Scan for the cell matching the given text and deliver its [x, y] coordinate at center. 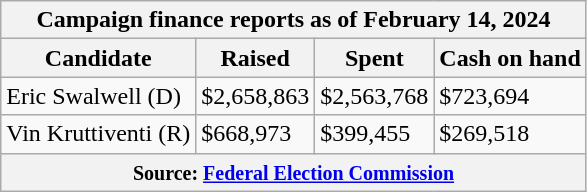
$2,658,863 [256, 96]
$723,694 [510, 96]
Eric Swalwell (D) [98, 96]
Spent [374, 58]
Source: Federal Election Commission [294, 172]
$269,518 [510, 134]
$668,973 [256, 134]
Cash on hand [510, 58]
$2,563,768 [374, 96]
Vin Kruttiventi (R) [98, 134]
Raised [256, 58]
Campaign finance reports as of February 14, 2024 [294, 20]
Candidate [98, 58]
$399,455 [374, 134]
